Scan for the cell matching the given text and deliver its (x, y) coordinate at center. 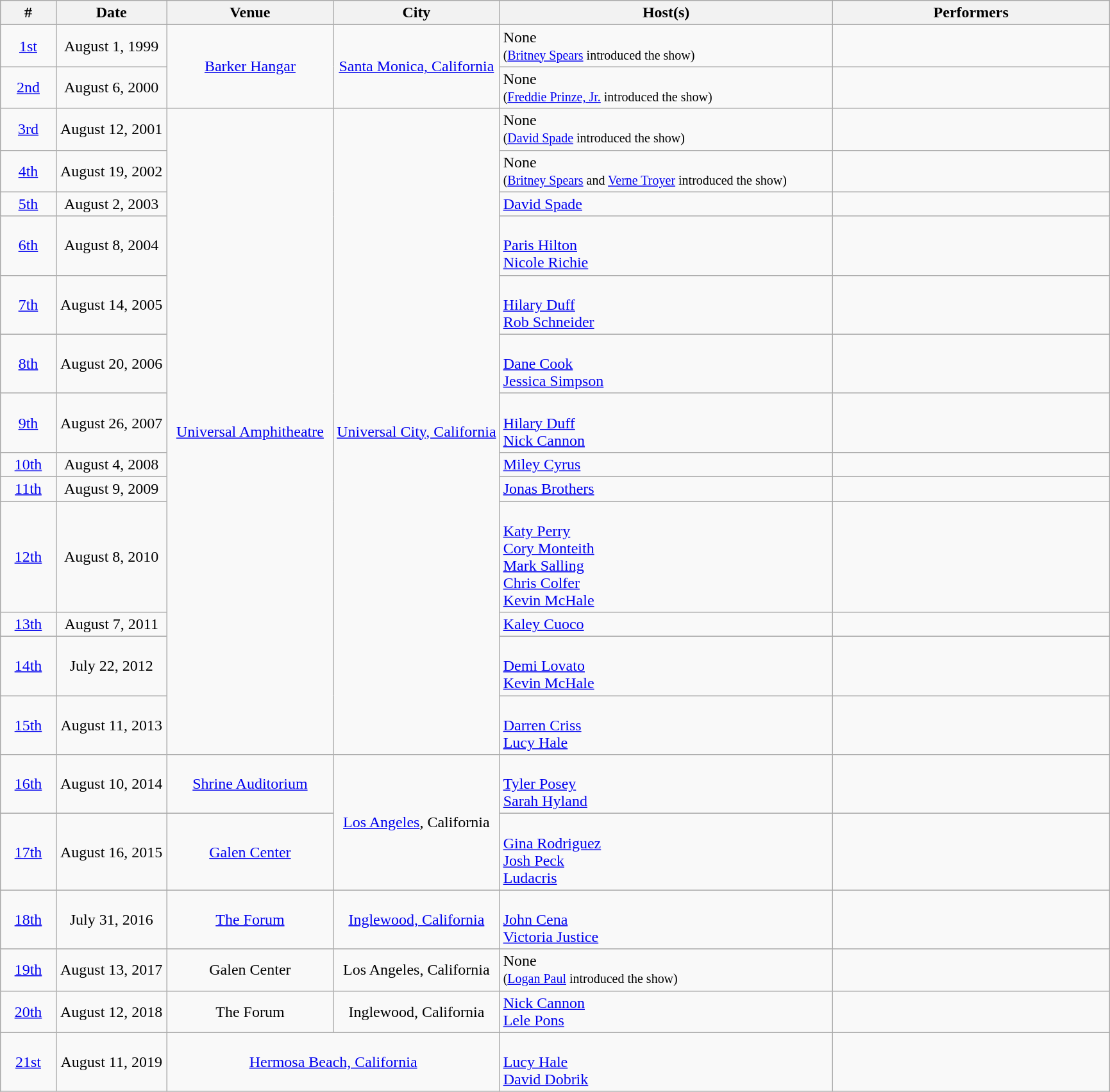
18th (28, 920)
August 16, 2015 (112, 852)
17th (28, 852)
None (Britney Spears and Verne Troyer introduced the show) (666, 171)
Gina RodriguezJosh PeckLudacris (666, 852)
10th (28, 464)
Santa Monica, California (417, 67)
Barker Hangar (250, 67)
Performers (971, 13)
Date (112, 13)
August 1, 1999 (112, 46)
Hilary DuffNick Cannon (666, 423)
Jonas Brothers (666, 489)
19th (28, 970)
August 11, 2013 (112, 725)
August 2, 2003 (112, 204)
Hilary DuffRob Schneider (666, 305)
# (28, 13)
Paris HiltonNicole Richie (666, 246)
3rd (28, 130)
August 14, 2005 (112, 305)
Tyler PoseySarah Hyland (666, 784)
5th (28, 204)
21st (28, 1062)
August 6, 2000 (112, 87)
August 7, 2011 (112, 625)
Kaley Cuoco (666, 625)
12th (28, 557)
9th (28, 423)
Host(s) (666, 13)
Dane CookJessica Simpson (666, 364)
15th (28, 725)
August 13, 2017 (112, 970)
2nd (28, 87)
Universal Amphitheatre (250, 432)
Venue (250, 13)
None (David Spade introduced the show) (666, 130)
Darren CrissLucy Hale (666, 725)
August 9, 2009 (112, 489)
August 4, 2008 (112, 464)
None (Britney Spears introduced the show) (666, 46)
Katy PerryCory MonteithMark SallingChris ColferKevin McHale (666, 557)
20th (28, 1012)
August 10, 2014 (112, 784)
July 31, 2016 (112, 920)
August 8, 2010 (112, 557)
Miley Cyrus (666, 464)
Nick CannonLele Pons (666, 1012)
Universal City, California (417, 432)
Demi LovatoKevin McHale (666, 666)
August 20, 2006 (112, 364)
None (Freddie Prinze, Jr. introduced the show) (666, 87)
August 11, 2019 (112, 1062)
13th (28, 625)
John CenaVictoria Justice (666, 920)
1st (28, 46)
August 12, 2001 (112, 130)
David Spade (666, 204)
July 22, 2012 (112, 666)
7th (28, 305)
August 26, 2007 (112, 423)
6th (28, 246)
Hermosa Beach, California (333, 1062)
August 19, 2002 (112, 171)
August 12, 2018 (112, 1012)
16th (28, 784)
4th (28, 171)
14th (28, 666)
None (Logan Paul introduced the show) (666, 970)
August 8, 2004 (112, 246)
Lucy HaleDavid Dobrik (666, 1062)
8th (28, 364)
Shrine Auditorium (250, 784)
City (417, 13)
11th (28, 489)
